Search for the cell housing the specified text and yield its [X, Y] center coordinate. 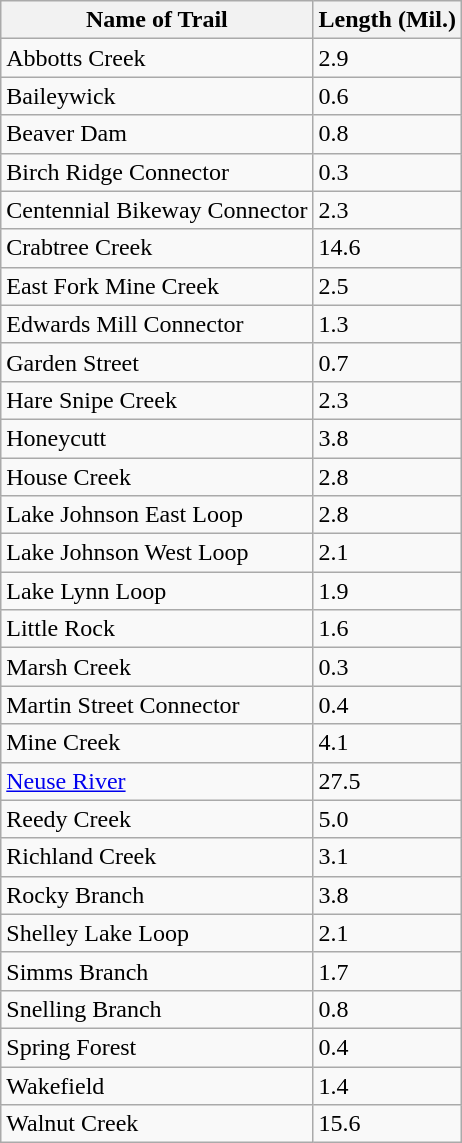
Richland Creek [157, 857]
Lake Johnson East Loop [157, 515]
2.5 [387, 286]
Name of Trail [157, 20]
1.7 [387, 971]
Hare Snipe Creek [157, 400]
Abbotts Creek [157, 58]
Garden Street [157, 362]
Rocky Branch [157, 895]
0.6 [387, 96]
Mine Creek [157, 743]
Walnut Creek [157, 1124]
House Creek [157, 477]
Reedy Creek [157, 819]
2.9 [387, 58]
Edwards Mill Connector [157, 324]
Snelling Branch [157, 1009]
Baileywick [157, 96]
1.4 [387, 1085]
4.1 [387, 743]
Shelley Lake Loop [157, 933]
Crabtree Creek [157, 248]
Birch Ridge Connector [157, 172]
Simms Branch [157, 971]
5.0 [387, 819]
14.6 [387, 248]
1.3 [387, 324]
Little Rock [157, 629]
0.7 [387, 362]
Wakefield [157, 1085]
Lake Johnson West Loop [157, 553]
27.5 [387, 781]
Lake Lynn Loop [157, 591]
Centennial Bikeway Connector [157, 210]
Neuse River [157, 781]
Marsh Creek [157, 667]
3.1 [387, 857]
1.9 [387, 591]
Beaver Dam [157, 134]
Honeycutt [157, 438]
East Fork Mine Creek [157, 286]
Length (Mil.) [387, 20]
Martin Street Connector [157, 705]
1.6 [387, 629]
15.6 [387, 1124]
Spring Forest [157, 1047]
